Search for the cell housing the specified text and yield its (x, y) center coordinate. 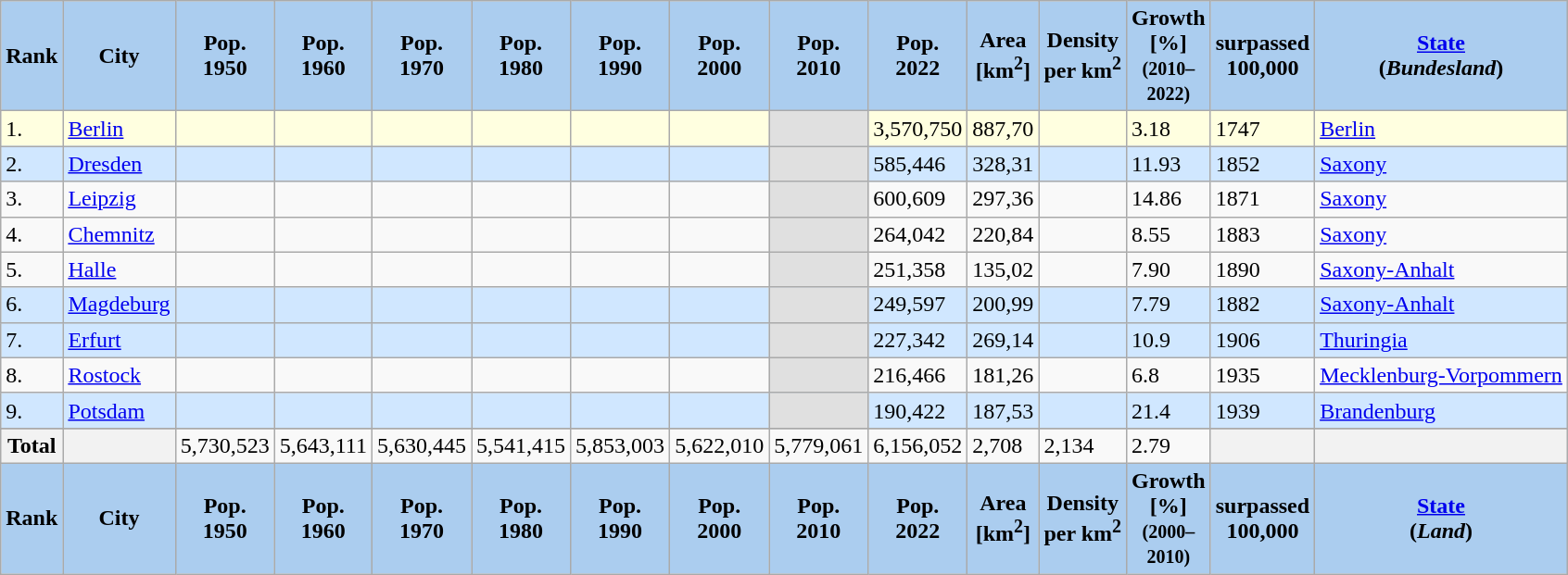
251,358 (917, 269)
5,730,523 (224, 445)
8.55 (1170, 234)
Chemnitz (119, 234)
2,134 (1082, 445)
887,70 (1003, 129)
7. (32, 340)
10.9 (1170, 340)
Dresden (119, 164)
1883 (1262, 234)
135,02 (1003, 269)
5,622,010 (719, 445)
8. (32, 375)
9. (32, 410)
328,31 (1003, 164)
220,84 (1003, 234)
Growth [%](2010–2022) (1170, 56)
269,14 (1003, 340)
3,570,750 (917, 129)
3.18 (1170, 129)
2. (32, 164)
3. (32, 199)
297,36 (1003, 199)
Growth [%](2000–2010) (1170, 519)
600,609 (917, 199)
Leipzig (119, 199)
1882 (1262, 305)
5,853,003 (621, 445)
1747 (1262, 129)
Thuringia (1442, 340)
7.79 (1170, 305)
Brandenburg (1442, 410)
2,708 (1003, 445)
Erfurt (119, 340)
2.79 (1170, 445)
187,53 (1003, 410)
21.4 (1170, 410)
State(Land) (1442, 519)
Rostock (119, 375)
Magdeburg (119, 305)
5,643,111 (322, 445)
5,630,445 (421, 445)
6. (32, 305)
Halle (119, 269)
216,466 (917, 375)
5,779,061 (819, 445)
181,26 (1003, 375)
11.93 (1170, 164)
1935 (1262, 375)
5. (32, 269)
4. (32, 234)
585,446 (917, 164)
1890 (1262, 269)
6.8 (1170, 375)
1906 (1262, 340)
1871 (1262, 199)
14.86 (1170, 199)
State(Bundesland) (1442, 56)
Potsdam (119, 410)
200,99 (1003, 305)
227,342 (917, 340)
7.90 (1170, 269)
249,597 (917, 305)
6,156,052 (917, 445)
264,042 (917, 234)
1939 (1262, 410)
5,541,415 (521, 445)
1. (32, 129)
1852 (1262, 164)
190,422 (917, 410)
Total (32, 445)
Mecklenburg-Vorpommern (1442, 375)
